Determine the [x, y] coordinate at the center of the cell enclosing the given text.  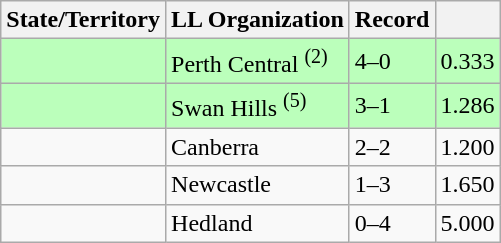
5.000 [468, 223]
Record [392, 20]
1.650 [468, 185]
Hedland [258, 223]
1–3 [392, 185]
Canberra [258, 147]
1.286 [468, 106]
1.200 [468, 147]
3–1 [392, 106]
State/Territory [84, 20]
Perth Central (2) [258, 62]
2–2 [392, 147]
0–4 [392, 223]
LL Organization [258, 20]
Swan Hills (5) [258, 106]
4–0 [392, 62]
Newcastle [258, 185]
0.333 [468, 62]
